Output the [X, Y] coordinate of the center of the cell containing the given text.  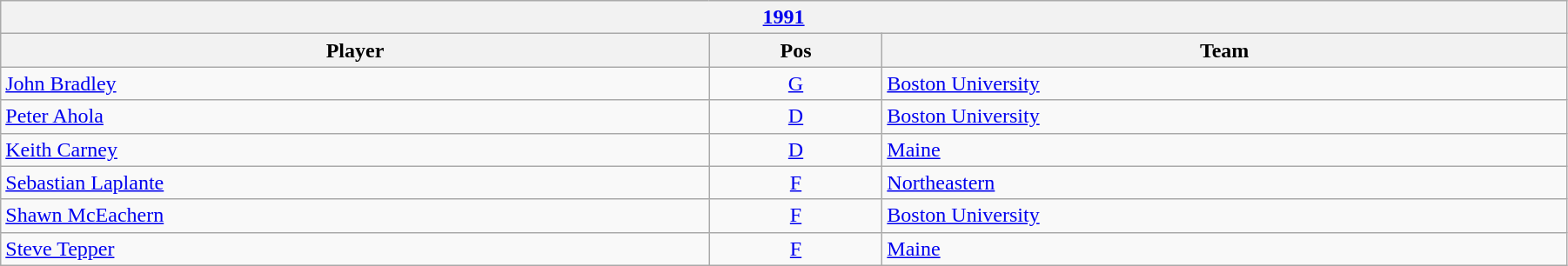
Northeastern [1225, 183]
Steve Tepper [355, 249]
Pos [795, 50]
Shawn McEachern [355, 216]
1991 [784, 17]
Team [1225, 50]
Sebastian Laplante [355, 183]
Player [355, 50]
G [795, 83]
Peter Ahola [355, 116]
John Bradley [355, 83]
Keith Carney [355, 150]
